Capture the cell that displays the provided text and extract its [x, y] central coordinate. 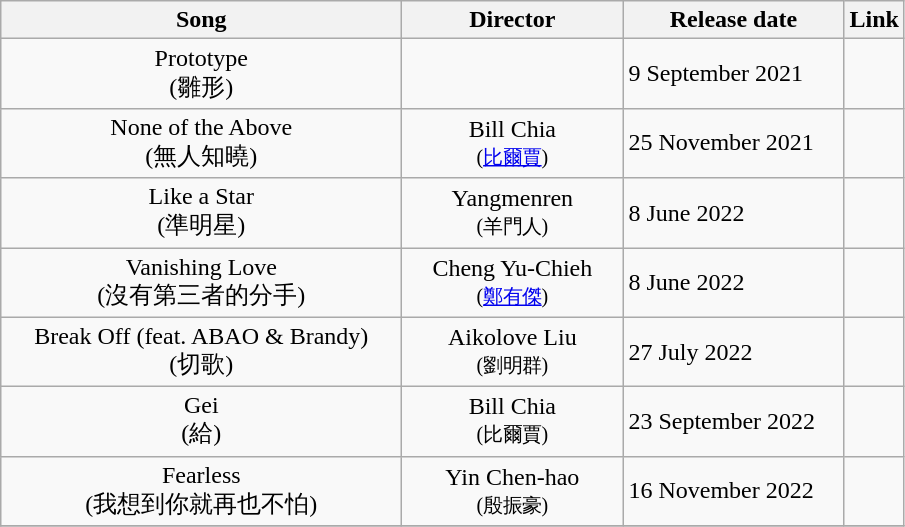
Prototype(雛形) [202, 74]
None of the Above(無人知曉) [202, 143]
Aikolove Liu(劉明群) [512, 352]
Like a Star(準明星) [202, 213]
Fearless(我想到你就再也不怕) [202, 491]
Gei(給) [202, 422]
9 September 2021 [734, 74]
Vanishing Love(沒有第三者的分手) [202, 283]
Yangmenren(羊門人) [512, 213]
23 September 2022 [734, 422]
16 November 2022 [734, 491]
Director [512, 20]
Release date [734, 20]
Song [202, 20]
Link [874, 20]
Cheng Yu-Chieh(鄭有傑) [512, 283]
Yin Chen-hao(殷振豪) [512, 491]
Break Off (feat. ABAO & Brandy)(切歌) [202, 352]
25 November 2021 [734, 143]
27 July 2022 [734, 352]
